Return (X, Y) of the center of cell containing provided text 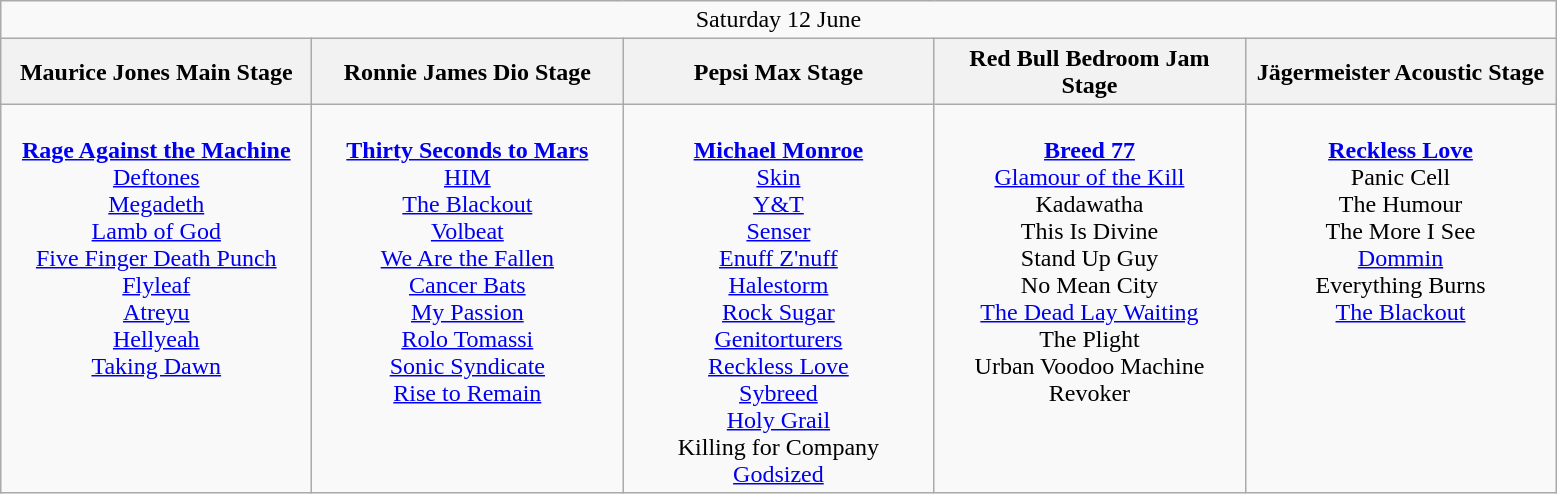
Maurice Jones Main Stage (156, 72)
Michael Monroe Skin Y&T Senser Enuff Z'nuff Halestorm Rock Sugar Genitorturers Reckless Love Sybreed Holy Grail Killing for Company Godsized (778, 298)
Breed 77 Glamour of the Kill Kadawatha This Is Divine Stand Up Guy No Mean City The Dead Lay Waiting The Plight Urban Voodoo Machine Revoker (1090, 298)
Jägermeister Acoustic Stage (1400, 72)
Ronnie James Dio Stage (468, 72)
Reckless Love Panic Cell The Humour The More I See Dommin Everything Burns The Blackout (1400, 298)
Rage Against the Machine Deftones Megadeth Lamb of God Five Finger Death Punch Flyleaf Atreyu Hellyeah Taking Dawn (156, 298)
Thirty Seconds to Mars HIM The Blackout Volbeat We Are the Fallen Cancer Bats My Passion Rolo Tomassi Sonic Syndicate Rise to Remain (468, 298)
Pepsi Max Stage (778, 72)
Saturday 12 June (778, 20)
Red Bull Bedroom Jam Stage (1090, 72)
